Provide the [X, Y] coordinate of the cell's center where the given text is located.  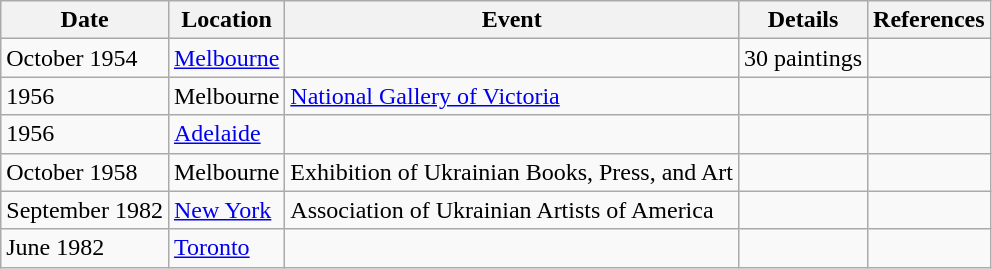
June 1982 [85, 248]
References [930, 20]
National Gallery of Victoria [512, 96]
October 1954 [85, 58]
Date [85, 20]
New York [226, 210]
Details [804, 20]
Event [512, 20]
Association of Ukrainian Artists of America [512, 210]
September 1982 [85, 210]
Adelaide [226, 134]
30 paintings [804, 58]
Location [226, 20]
October 1958 [85, 172]
Toronto [226, 248]
Exhibition of Ukrainian Books, Press, and Art [512, 172]
